Scan for the cell matching the given text and deliver its (X, Y) coordinate at center. 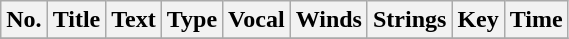
Winds (328, 20)
Strings (409, 20)
Time (536, 20)
Key (478, 20)
Vocal (257, 20)
Text (134, 20)
Type (192, 20)
Title (76, 20)
No. (24, 20)
